Extract the [x, y] coordinate from the center of the cell holding the provided text.  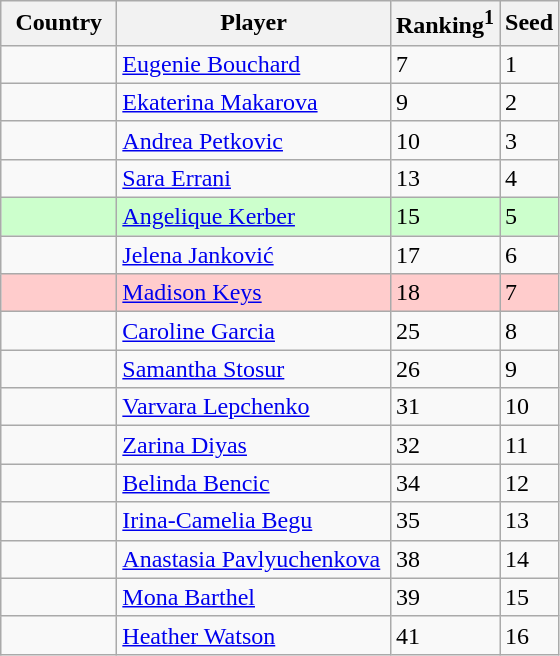
Samantha Stosur [254, 369]
34 [444, 483]
3 [530, 140]
Player [254, 24]
1 [530, 64]
8 [530, 331]
Angelique Kerber [254, 217]
39 [444, 597]
2 [530, 102]
Eugenie Bouchard [254, 64]
26 [444, 369]
18 [444, 293]
38 [444, 559]
Anastasia Pavlyuchenkova [254, 559]
Sara Errani [254, 178]
Heather Watson [254, 635]
Irina-Camelia Begu [254, 521]
Mona Barthel [254, 597]
Zarina Diyas [254, 445]
41 [444, 635]
6 [530, 255]
17 [444, 255]
Seed [530, 24]
Andrea Petkovic [254, 140]
Ekaterina Makarova [254, 102]
5 [530, 217]
14 [530, 559]
16 [530, 635]
Ranking1 [444, 24]
11 [530, 445]
32 [444, 445]
25 [444, 331]
Caroline Garcia [254, 331]
Jelena Janković [254, 255]
35 [444, 521]
4 [530, 178]
12 [530, 483]
Varvara Lepchenko [254, 407]
Belinda Bencic [254, 483]
Madison Keys [254, 293]
31 [444, 407]
Country [59, 24]
